Search for the cell housing the specified text and yield its (x, y) center coordinate. 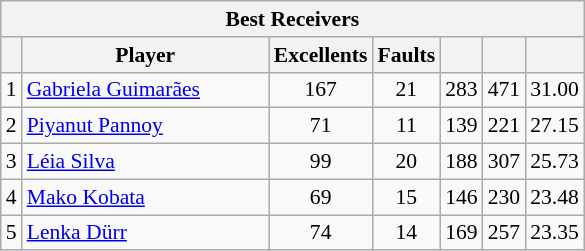
Player (146, 55)
15 (406, 197)
23.35 (554, 233)
Excellents (321, 55)
1 (12, 90)
4 (12, 197)
257 (504, 233)
69 (321, 197)
20 (406, 162)
Mako Kobata (146, 197)
Best Receivers (292, 19)
169 (462, 233)
99 (321, 162)
Piyanut Pannoy (146, 126)
71 (321, 126)
25.73 (554, 162)
221 (504, 126)
74 (321, 233)
2 (12, 126)
307 (504, 162)
188 (462, 162)
Lenka Dürr (146, 233)
471 (504, 90)
5 (12, 233)
146 (462, 197)
11 (406, 126)
230 (504, 197)
Faults (406, 55)
283 (462, 90)
167 (321, 90)
3 (12, 162)
139 (462, 126)
21 (406, 90)
Léia Silva (146, 162)
14 (406, 233)
Gabriela Guimarães (146, 90)
23.48 (554, 197)
31.00 (554, 90)
27.15 (554, 126)
